Return [X, Y] of the center of cell containing provided text 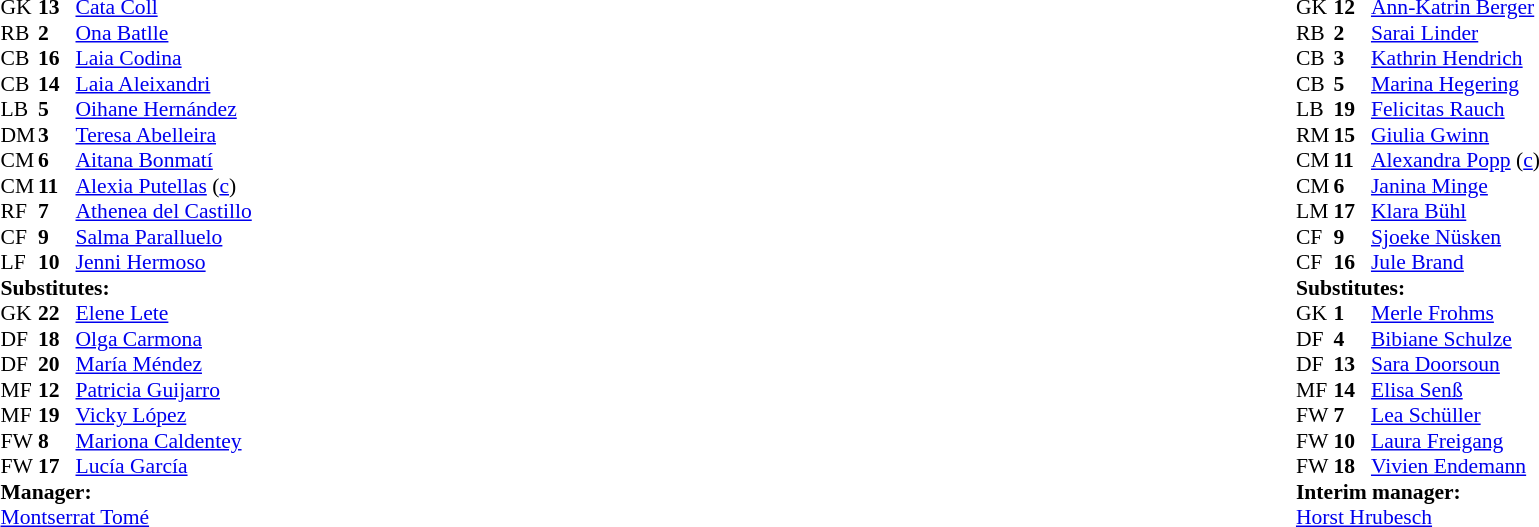
Patricia Guijarro [164, 390]
DM [19, 135]
Laia Aleixandri [164, 84]
Ona Batlle [164, 33]
Alexia Putellas (c) [164, 186]
María Méndez [164, 365]
8 [57, 441]
Oihane Hernández [164, 109]
RM [1315, 135]
LM [1315, 211]
13 [1352, 365]
Athenea del Castillo [164, 211]
Aitana Bonmatí [164, 161]
1 [1352, 313]
Elene Lete [164, 313]
RF [19, 211]
Mariona Caldentey [164, 441]
Jenni Hermoso [164, 263]
LF [19, 263]
Salma Paralluelo [164, 237]
20 [57, 365]
22 [57, 313]
Teresa Abelleira [164, 135]
4 [1352, 339]
Manager: [126, 492]
15 [1352, 135]
Lucía García [164, 467]
Olga Carmona [164, 339]
Substitutes: [126, 288]
Vicky López [164, 415]
12 [57, 390]
Laia Codina [164, 59]
